Return (X, Y) of the center of cell containing provided text 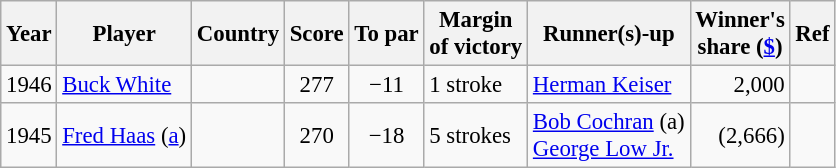
Marginof victory (476, 34)
Herman Keiser (609, 85)
Winner'sshare ($) (740, 34)
(2,666) (740, 136)
277 (316, 85)
To par (386, 34)
Year (29, 34)
Ref (812, 34)
Country (238, 34)
Bob Cochran (a) George Low Jr. (609, 136)
270 (316, 136)
1946 (29, 85)
−11 (386, 85)
Runner(s)-up (609, 34)
1945 (29, 136)
2,000 (740, 85)
−18 (386, 136)
Player (124, 34)
Buck White (124, 85)
5 strokes (476, 136)
Score (316, 34)
1 stroke (476, 85)
Fred Haas (a) (124, 136)
